Return the [x, y] coordinate for the center point of the cell that contains the specified text.  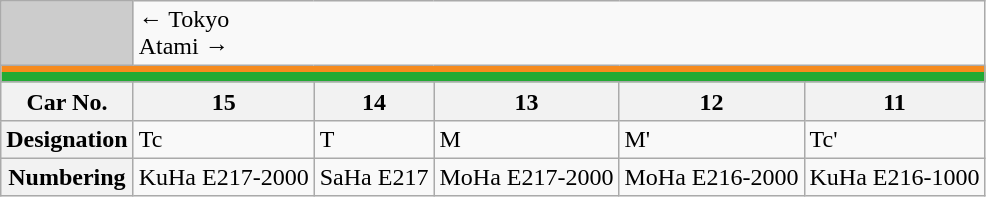
Tc [224, 139]
KuHa E216-1000 [894, 177]
SaHa E217 [374, 177]
M' [712, 139]
11 [894, 101]
Tc' [894, 139]
KuHa E217-2000 [224, 177]
Car No. [67, 101]
MoHa E216-2000 [712, 177]
12 [712, 101]
Numbering [67, 177]
13 [526, 101]
15 [224, 101]
Designation [67, 139]
← TokyoAtami → [559, 34]
14 [374, 101]
M [526, 139]
MoHa E217-2000 [526, 177]
T [374, 139]
